Provide the (X, Y) coordinate of the cell's center where the given text is located.  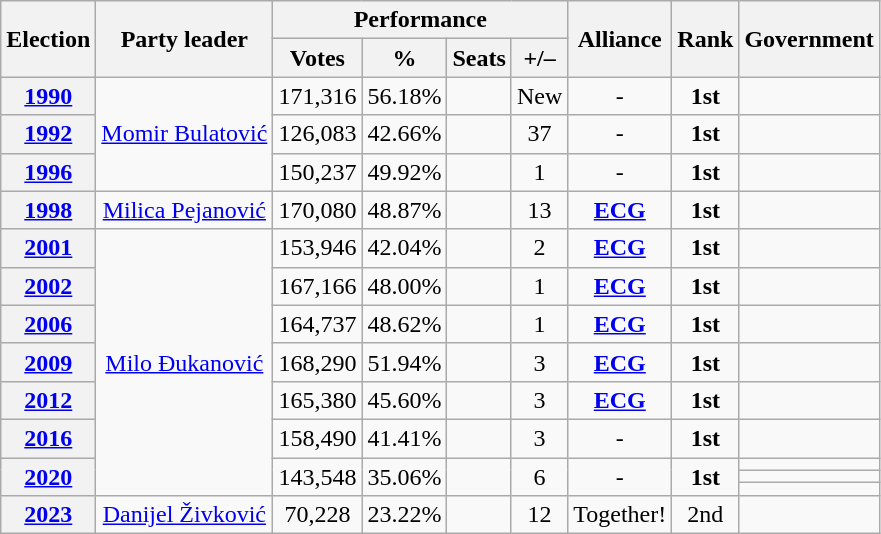
170,080 (318, 210)
2009 (48, 362)
13 (539, 210)
51.94% (404, 362)
% (404, 58)
2023 (48, 515)
Rank (706, 39)
171,316 (318, 96)
126,083 (318, 134)
153,946 (318, 248)
2012 (48, 400)
2 (539, 248)
Election (48, 39)
164,737 (318, 324)
42.04% (404, 248)
2001 (48, 248)
168,290 (318, 362)
45.60% (404, 400)
35.06% (404, 477)
158,490 (318, 438)
70,228 (318, 515)
2006 (48, 324)
165,380 (318, 400)
2002 (48, 286)
2020 (48, 477)
Alliance (620, 39)
48.62% (404, 324)
42.66% (404, 134)
Seats (479, 58)
Danijel Živković (184, 515)
Performance (420, 20)
143,548 (318, 477)
Together! (620, 515)
48.87% (404, 210)
+/– (539, 58)
Milica Pejanović (184, 210)
1990 (48, 96)
Party leader (184, 39)
48.00% (404, 286)
2nd (706, 515)
41.41% (404, 438)
56.18% (404, 96)
150,237 (318, 172)
Votes (318, 58)
1998 (48, 210)
Milo Đukanović (184, 362)
167,166 (318, 286)
6 (539, 477)
2016 (48, 438)
1996 (48, 172)
New (539, 96)
49.92% (404, 172)
37 (539, 134)
1992 (48, 134)
23.22% (404, 515)
Government (809, 39)
12 (539, 515)
Momir Bulatović (184, 134)
